From the cell containing the given text, extract its center point as [x, y] coordinate. 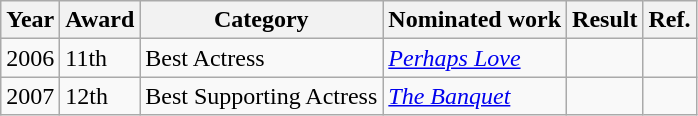
Year [30, 20]
Perhaps Love [475, 58]
Result [605, 20]
Ref. [670, 20]
11th [100, 58]
The Banquet [475, 96]
Category [262, 20]
Nominated work [475, 20]
12th [100, 96]
Best Actress [262, 58]
Best Supporting Actress [262, 96]
Award [100, 20]
2006 [30, 58]
2007 [30, 96]
